Return (x, y) of the center of cell containing provided text 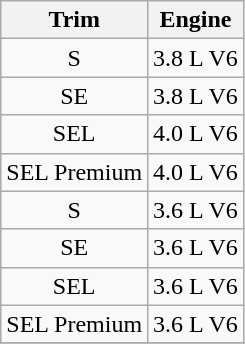
Trim (74, 20)
Engine (196, 20)
